Output the (X, Y) coordinate of the center of the cell containing the given text.  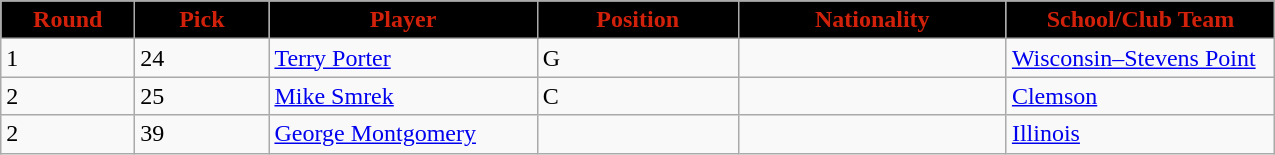
C (638, 96)
Player (403, 20)
24 (202, 58)
25 (202, 96)
Nationality (872, 20)
Round (68, 20)
39 (202, 134)
Mike Smrek (403, 96)
Clemson (1140, 96)
George Montgomery (403, 134)
Terry Porter (403, 58)
Position (638, 20)
1 (68, 58)
Illinois (1140, 134)
Pick (202, 20)
G (638, 58)
Wisconsin–Stevens Point (1140, 58)
School/Club Team (1140, 20)
